Find where the given text appears and provide that cell's center as [x, y] coordinate. 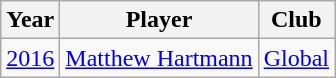
Club [296, 20]
Global [296, 58]
2016 [30, 58]
Year [30, 20]
Matthew Hartmann [159, 58]
Player [159, 20]
